Determine the [x, y] coordinate at the center of the cell enclosing the given text.  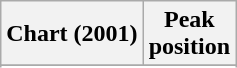
Peakposition [189, 34]
Chart (2001) [72, 34]
